Scan for the cell matching the given text and deliver its [X, Y] coordinate at center. 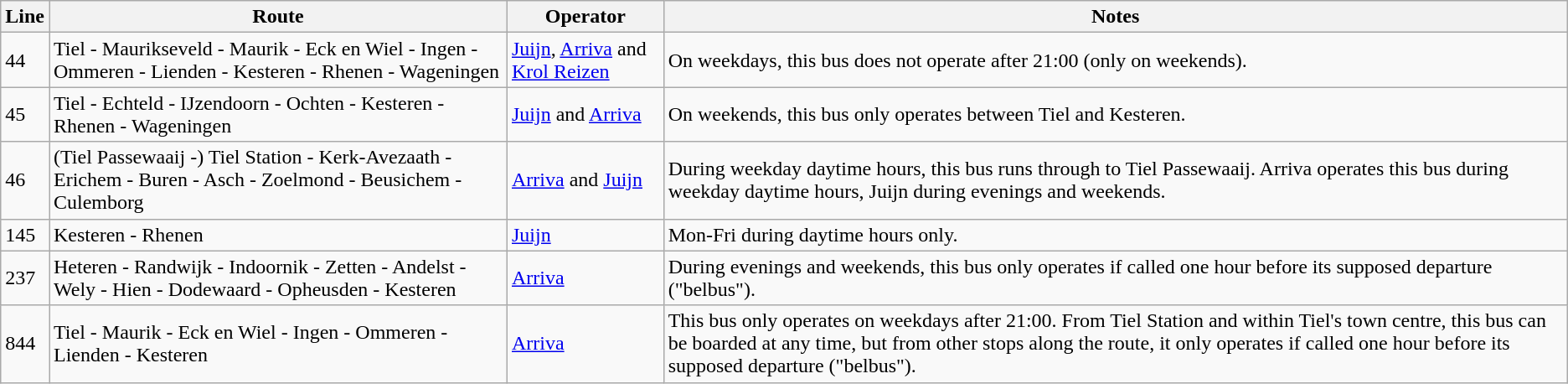
Tiel - Maurikseveld - Maurik - Eck en Wiel - Ingen - Ommeren - Lienden - Kesteren - Rhenen - Wageningen [278, 60]
Line [25, 17]
Tiel - Echteld - IJzendoorn - Ochten - Kesteren - Rhenen - Wageningen [278, 114]
46 [25, 180]
During evenings and weekends, this bus only operates if called one hour before its supposed departure ("belbus"). [1116, 278]
844 [25, 344]
45 [25, 114]
Kesteren - Rhenen [278, 235]
Mon-Fri during daytime hours only. [1116, 235]
On weekends, this bus only operates between Tiel and Kesteren. [1116, 114]
44 [25, 60]
Juijn, Arriva and Krol Reizen [585, 60]
Route [278, 17]
On weekdays, this bus does not operate after 21:00 (only on weekends). [1116, 60]
145 [25, 235]
Juijn and Arriva [585, 114]
Operator [585, 17]
Heteren - Randwijk - Indoornik - Zetten - Andelst - Wely - Hien - Dodewaard - Opheusden - Kesteren [278, 278]
Tiel - Maurik - Eck en Wiel - Ingen - Ommeren - Lienden - Kesteren [278, 344]
237 [25, 278]
Arriva and Juijn [585, 180]
(Tiel Passewaaij -) Tiel Station - Kerk-Avezaath - Erichem - Buren - Asch - Zoelmond - Beusichem - Culemborg [278, 180]
Juijn [585, 235]
Notes [1116, 17]
